Return the [x, y] coordinate for the center point of the cell that contains the specified text.  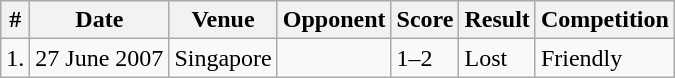
1. [16, 58]
Score [425, 20]
1–2 [425, 58]
# [16, 20]
Venue [223, 20]
Opponent [334, 20]
27 June 2007 [100, 58]
Friendly [604, 58]
Competition [604, 20]
Singapore [223, 58]
Result [497, 20]
Date [100, 20]
Lost [497, 58]
